From the cell containing the given text, extract its center point as (x, y) coordinate. 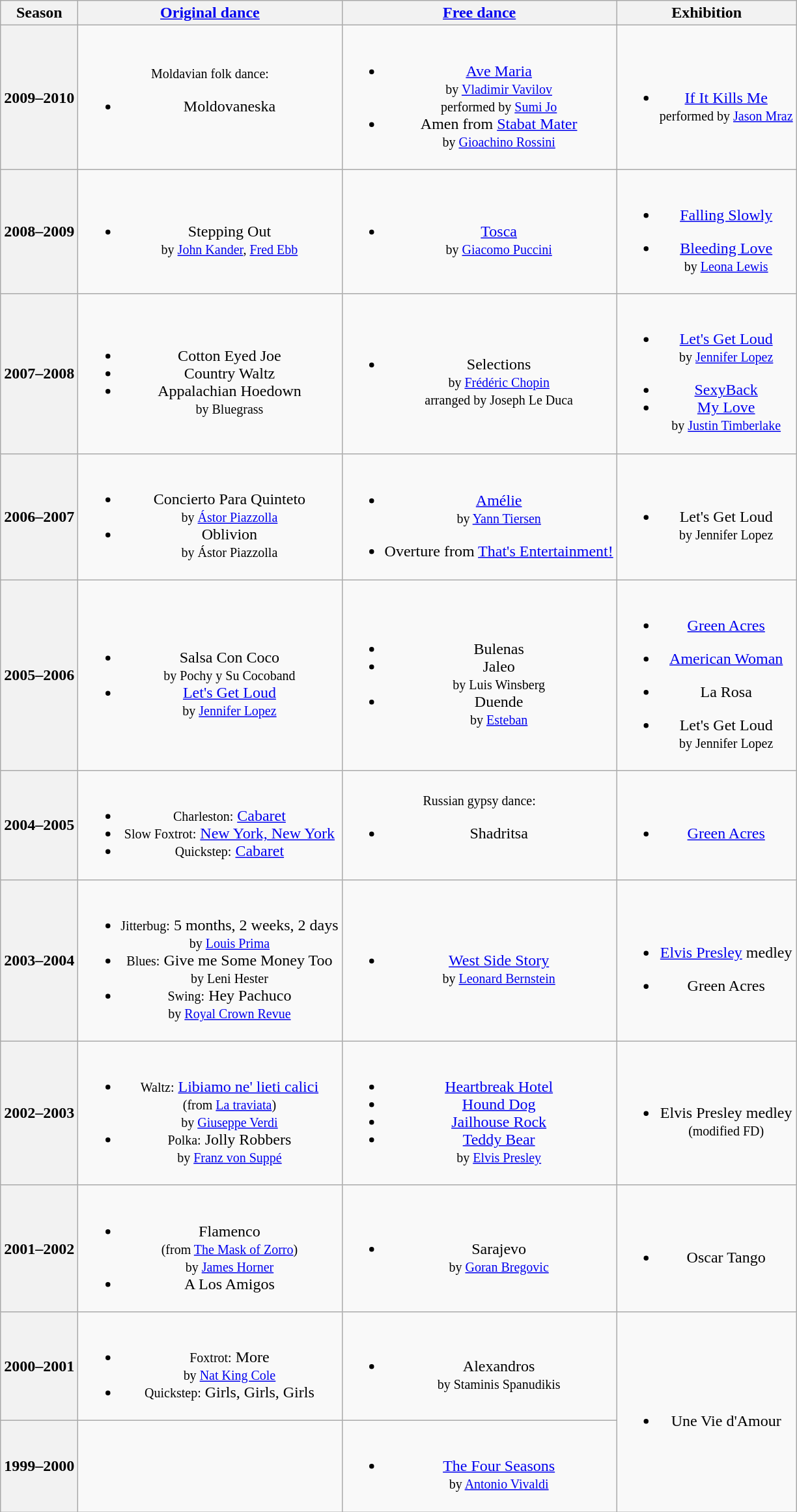
2006–2007 (39, 517)
2000–2001 (39, 1365)
Une Vie d'Amour (706, 1411)
Foxtrot: More by Nat King Cole Quickstep: Girls, Girls, Girls (210, 1365)
Tosca by Giacomo Puccini (479, 232)
Charleston: CabaretSlow Foxtrot: New York, New YorkQuickstep: Cabaret (210, 825)
The Four Seasons by Antonio Vivaldi (479, 1466)
If It Kills Me performed by Jason Mraz (706, 98)
2009–2010 (39, 98)
Let's Get Loud by Jennifer Lopez (706, 517)
Russian gypsy dance:Shadritsa (479, 825)
2003–2004 (39, 960)
Falling SlowlyBleeding Love by Leona Lewis (706, 232)
Salsa Con Coco by Pochy y Su Cocoband Let's Get Loud by Jennifer Lopez (210, 675)
Elvis Presley medley (modified FD) (706, 1113)
West Side Story by Leonard Bernstein (479, 960)
Oscar Tango (706, 1248)
Free dance (479, 13)
Season (39, 13)
Stepping Out by John Kander, Fred Ebb (210, 232)
2007–2008 (39, 374)
Original dance (210, 13)
Let's Get Loud by Jennifer Lopez SexyBackMy Love by Justin Timberlake (706, 374)
2004–2005 (39, 825)
2008–2009 (39, 232)
1999–2000 (39, 1466)
Concierto Para Quinteto by Ástor Piazzolla Oblivion by Ástor Piazzolla (210, 517)
Sarajevo by Goran Bregovic (479, 1248)
Waltz: Libiamo ne' lieti calici (from La traviata) by Giuseppe Verdi Polka: Jolly Robbers by Franz von Suppé (210, 1113)
2002–2003 (39, 1113)
Ave Maria by Vladimir Vavilov performed by Sumi Jo Amen from Stabat Mater by Gioachino Rossini (479, 98)
2005–2006 (39, 675)
Green Acres (706, 825)
Moldavian folk dance:Moldovaneska (210, 98)
Flamenco (from The Mask of Zorro) by James Horner A Los Amigos (210, 1248)
Cotton Eyed JoeCountry WaltzAppalachian Hoedown by Bluegrass (210, 374)
BulenasJaleo by Luis Winsberg Duende by Esteban (479, 675)
Amélie by Yann Tiersen Overture from That's Entertainment! (479, 517)
Green AcresAmerican WomanLa RosaLet's Get Loud by Jennifer Lopez (706, 675)
Alexandros by Staminis Spanudikis (479, 1365)
Exhibition (706, 13)
2001–2002 (39, 1248)
Jitterbug: 5 months, 2 weeks, 2 days by Louis Prima Blues: Give me Some Money Too by Leni Hester Swing: Hey Pachuco by Royal Crown Revue (210, 960)
Elvis Presley medleyGreen Acres (706, 960)
Heartbreak HotelHound DogJailhouse RockTeddy Bear by Elvis Presley (479, 1113)
Selections by Frédéric Chopin arranged by Joseph Le Duca (479, 374)
